Scan for the cell matching the given text and deliver its (x, y) coordinate at center. 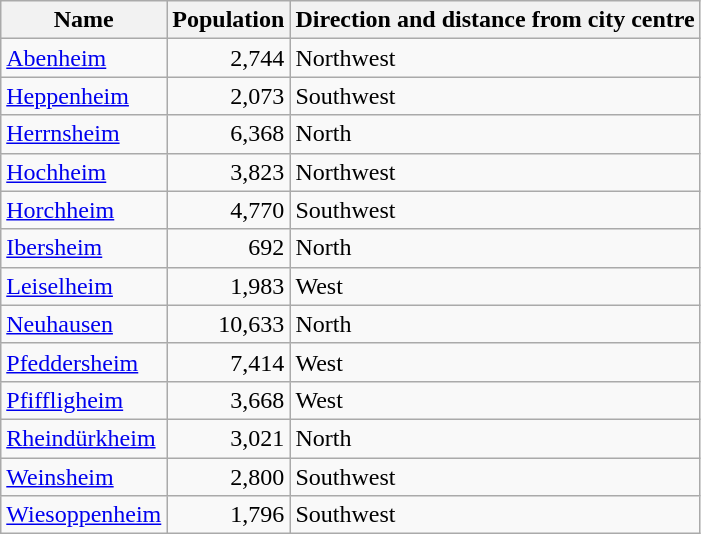
2,073 (228, 96)
1,983 (228, 286)
Pfiffligheim (84, 400)
10,633 (228, 324)
7,414 (228, 362)
2,744 (228, 58)
Herrnsheim (84, 134)
Weinsheim (84, 477)
Wiesoppenheim (84, 515)
Ibersheim (84, 248)
Population (228, 20)
4,770 (228, 210)
Neuhausen (84, 324)
Abenheim (84, 58)
Name (84, 20)
3,823 (228, 172)
3,021 (228, 438)
Pfeddersheim (84, 362)
1,796 (228, 515)
6,368 (228, 134)
692 (228, 248)
Hochheim (84, 172)
2,800 (228, 477)
Direction and distance from city centre (495, 20)
Horchheim (84, 210)
3,668 (228, 400)
Leiselheim (84, 286)
Rheindürkheim (84, 438)
Heppenheim (84, 96)
